Identify which cell holds the provided text, then report its (x, y) central coordinate. 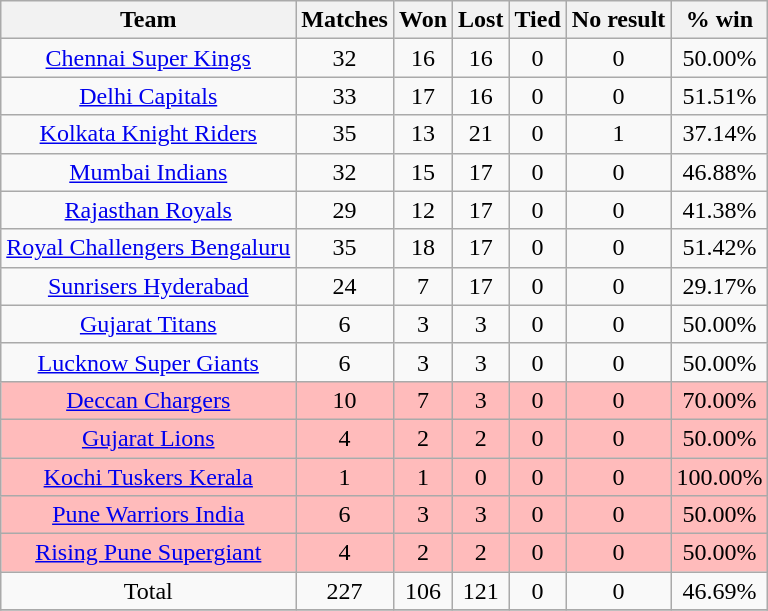
Lucknow Super Giants (148, 362)
51.51% (720, 96)
No result (618, 20)
18 (422, 248)
Royal Challengers Bengaluru (148, 248)
46.69% (720, 591)
10 (345, 400)
Sunrisers Hyderabad (148, 286)
41.38% (720, 210)
Team (148, 20)
Kolkata Knight Riders (148, 134)
Lost (481, 20)
29 (345, 210)
Chennai Super Kings (148, 58)
70.00% (720, 400)
13 (422, 134)
Pune Warriors India (148, 515)
Rising Pune Supergiant (148, 553)
46.88% (720, 172)
51.42% (720, 248)
% win (720, 20)
24 (345, 286)
Rajasthan Royals (148, 210)
Gujarat Titans (148, 324)
37.14% (720, 134)
21 (481, 134)
Won (422, 20)
12 (422, 210)
Gujarat Lions (148, 438)
Deccan Chargers (148, 400)
Mumbai Indians (148, 172)
Total (148, 591)
Delhi Capitals (148, 96)
121 (481, 591)
29.17% (720, 286)
106 (422, 591)
100.00% (720, 477)
33 (345, 96)
Tied (538, 20)
Matches (345, 20)
15 (422, 172)
Kochi Tuskers Kerala (148, 477)
227 (345, 591)
